Output the [X, Y] coordinate of the center of the cell containing the given text.  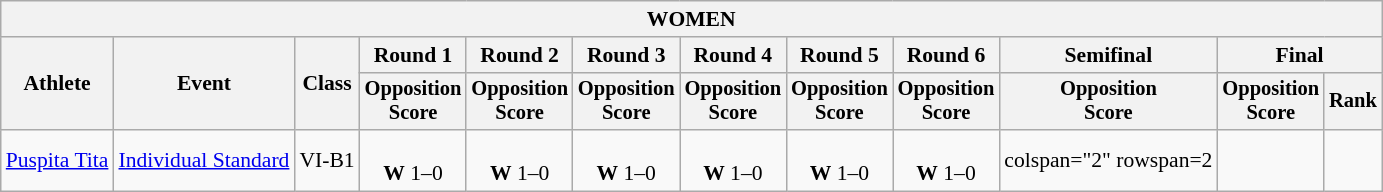
Individual Standard [204, 160]
Semifinal [1108, 55]
Class [326, 84]
Puspita Tita [58, 160]
Event [204, 84]
Rank [1353, 101]
colspan="2" rowspan=2 [1108, 160]
Athlete [58, 84]
Round 5 [840, 55]
Final [1299, 55]
Round 1 [414, 55]
Round 6 [946, 55]
Round 4 [734, 55]
Round 3 [626, 55]
Round 2 [520, 55]
VI-B1 [326, 160]
WOMEN [692, 19]
